Detect which cell encompasses the target text, then output its (X, Y) center coordinate. 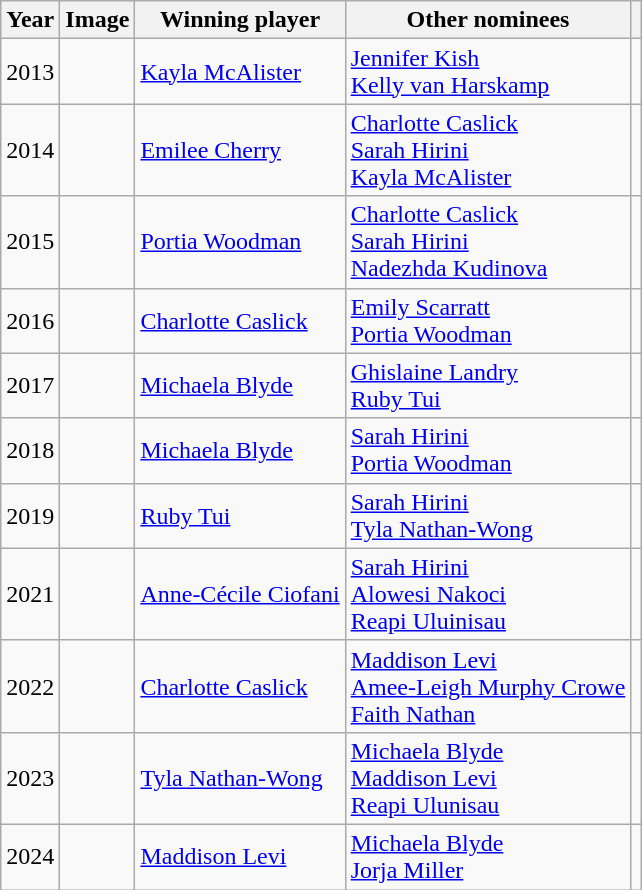
2023 (30, 778)
Portia Woodman (240, 242)
Michaela Blyde Maddison Levi Reapi Ulunisau (488, 778)
Emilee Cherry (240, 150)
Tyla Nathan-Wong (240, 778)
Jennifer Kish Kelly van Harskamp (488, 72)
Emily Scarratt Portia Woodman (488, 320)
Ghislaine Landry Ruby Tui (488, 386)
Other nominees (488, 20)
2019 (30, 516)
Winning player (240, 20)
Maddison Levi (240, 856)
2024 (30, 856)
Kayla McAlister (240, 72)
2013 (30, 72)
Michaela Blyde Jorja Miller (488, 856)
2018 (30, 450)
2016 (30, 320)
Sarah Hirini Tyla Nathan-Wong (488, 516)
Charlotte Caslick Sarah Hirini Kayla McAlister (488, 150)
2015 (30, 242)
Sarah Hirini Portia Woodman (488, 450)
2014 (30, 150)
Charlotte Caslick Sarah Hirini Nadezhda Kudinova (488, 242)
Anne-Cécile Ciofani (240, 594)
2017 (30, 386)
Year (30, 20)
Maddison Levi Amee-Leigh Murphy Crowe Faith Nathan (488, 686)
2021 (30, 594)
Sarah Hirini Alowesi Nakoci Reapi Uluinisau (488, 594)
2022 (30, 686)
Image (98, 20)
Ruby Tui (240, 516)
